Return the [X, Y] coordinate for the center point of the cell that contains the specified text.  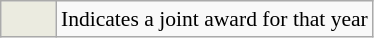
Indicates a joint award for that year [214, 19]
